Return the (X, Y) coordinate for the center point of the cell that contains the specified text.  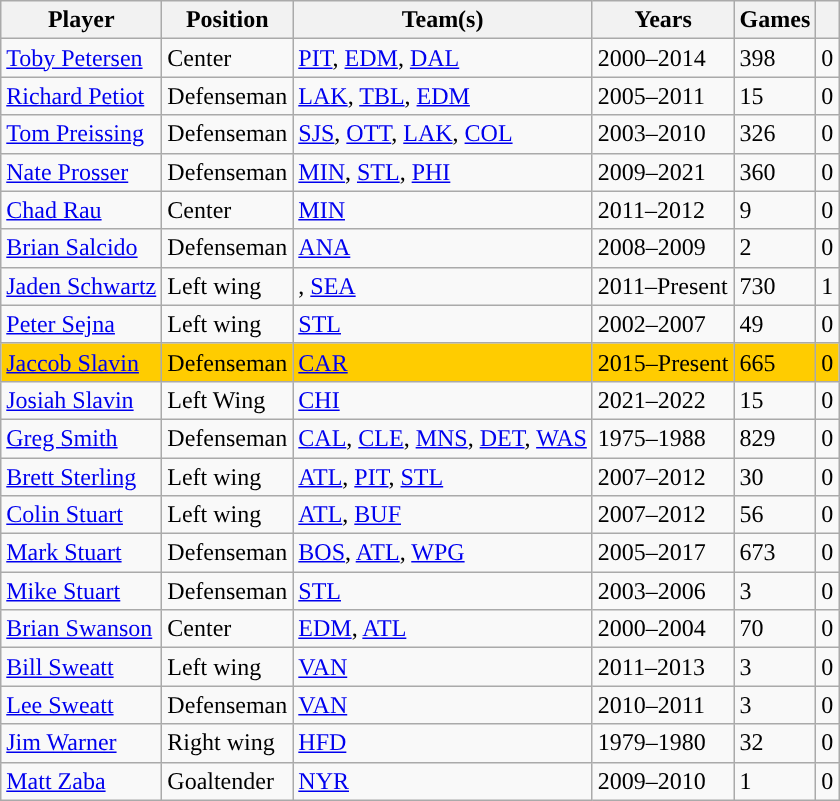
CAL, CLE, MNS, DET, WAS (443, 438)
2000–2014 (663, 58)
Mark Stuart (82, 553)
ANA (443, 248)
2005–2017 (663, 553)
Left Wing (228, 400)
Tom Preissing (82, 134)
ATL, BUF (443, 515)
Peter Sejna (82, 324)
Toby Petersen (82, 58)
829 (775, 438)
MIN (443, 210)
32 (775, 743)
LAK, TBL, EDM (443, 96)
2009–2010 (663, 781)
HFD (443, 743)
Josiah Slavin (82, 400)
Years (663, 20)
2 (775, 248)
Jaden Schwartz (82, 286)
30 (775, 477)
1979–1980 (663, 743)
730 (775, 286)
70 (775, 629)
ATL, PIT, STL (443, 477)
BOS, ATL, WPG (443, 553)
Brett Sterling (82, 477)
2011–Present (663, 286)
Right wing (228, 743)
2011–2013 (663, 667)
CAR (443, 362)
2008–2009 (663, 248)
2011–2012 (663, 210)
2015–Present (663, 362)
326 (775, 134)
398 (775, 58)
1975–1988 (663, 438)
NYR (443, 781)
2021–2022 (663, 400)
673 (775, 553)
2003–2010 (663, 134)
EDM, ATL (443, 629)
Games (775, 20)
360 (775, 172)
Nate Prosser (82, 172)
MIN, STL, PHI (443, 172)
2003–2006 (663, 591)
Chad Rau (82, 210)
Goaltender (228, 781)
Bill Sweatt (82, 667)
Player (82, 20)
2002–2007 (663, 324)
Brian Swanson (82, 629)
Richard Petiot (82, 96)
Brian Salcido (82, 248)
Lee Sweatt (82, 705)
Colin Stuart (82, 515)
2005–2011 (663, 96)
PIT, EDM, DAL (443, 58)
665 (775, 362)
Position (228, 20)
Greg Smith (82, 438)
2009–2021 (663, 172)
, SEA (443, 286)
Team(s) (443, 20)
56 (775, 515)
2010–2011 (663, 705)
Mike Stuart (82, 591)
Jim Warner (82, 743)
49 (775, 324)
SJS, OTT, LAK, COL (443, 134)
Matt Zaba (82, 781)
9 (775, 210)
2000–2004 (663, 629)
Jaccob Slavin (82, 362)
CHI (443, 400)
